Pinpoint the cell where the given text exists, returning its [X, Y] midpoint coordinate. 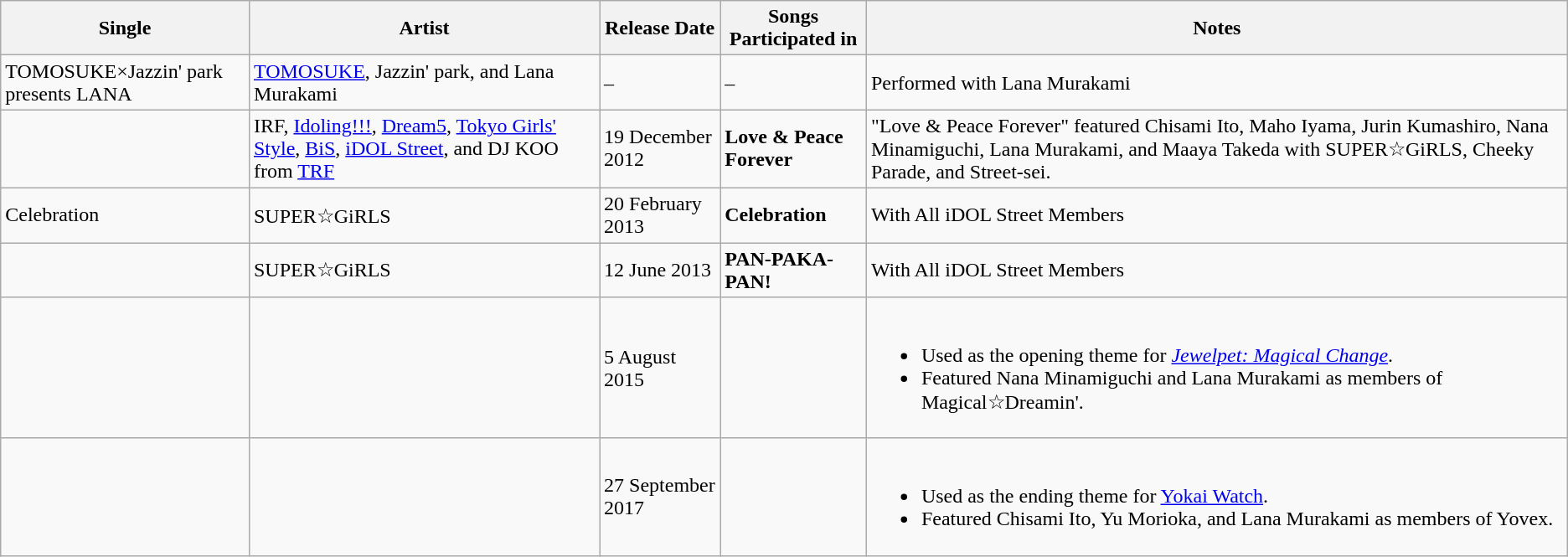
Used as the opening theme for Jewelpet: Magical Change.Featured Nana Minamiguchi and Lana Murakami as members of Magical☆Dreamin'. [1216, 369]
5 August 2015 [660, 369]
IRF, Idoling!!!, Dream5, Tokyo Girls' Style, BiS, iDOL Street, and DJ KOO from TRF [424, 149]
27 September 2017 [660, 497]
Notes [1216, 28]
TOMOSUKE, Jazzin' park, and Lana Murakami [424, 82]
12 June 2013 [660, 270]
Performed with Lana Murakami [1216, 82]
Love & Peace Forever [794, 149]
Songs Participated in [794, 28]
19 December 2012 [660, 149]
PAN-PAKA-PAN! [794, 270]
Used as the ending theme for Yokai Watch.Featured Chisami Ito, Yu Morioka, and Lana Murakami as members of Yovex. [1216, 497]
Artist [424, 28]
20 February 2013 [660, 214]
Release Date [660, 28]
TOMOSUKE×Jazzin' park presents LANA [126, 82]
Single [126, 28]
